Scan for the cell matching the given text and deliver its [X, Y] coordinate at center. 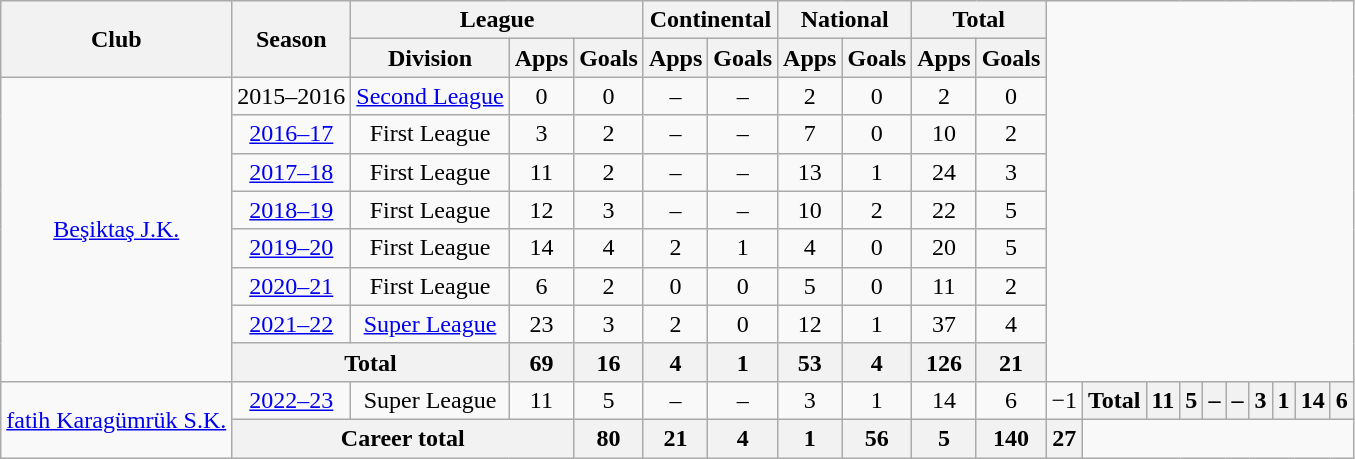
League [498, 20]
2018–19 [292, 210]
Season [292, 39]
National [845, 20]
27 [1064, 438]
−1 [1064, 400]
53 [810, 362]
80 [609, 438]
2022–23 [292, 400]
fatih Karagümrük S.K. [116, 419]
23 [541, 324]
56 [877, 438]
Career total [403, 438]
2019–20 [292, 248]
Club [116, 39]
126 [944, 362]
Beşiktaş J.K. [116, 229]
2015–2016 [292, 96]
Second League [430, 96]
37 [944, 324]
13 [810, 172]
16 [609, 362]
24 [944, 172]
2016–17 [292, 134]
2017–18 [292, 172]
Division [430, 58]
2021–22 [292, 324]
2020–21 [292, 286]
140 [1011, 438]
Continental [710, 20]
7 [810, 134]
69 [541, 362]
22 [944, 210]
20 [944, 248]
